Detect which cell encompasses the target text, then output its [X, Y] center coordinate. 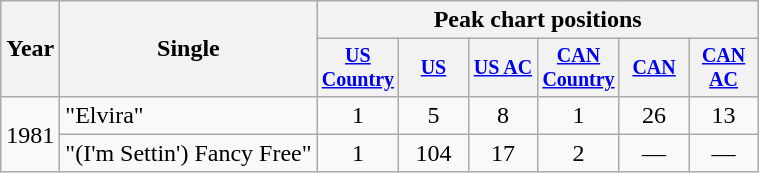
CAN [654, 68]
Peak chart positions [538, 20]
Single [188, 49]
2 [579, 153]
CAN Country [579, 68]
US Country [358, 68]
"Elvira" [188, 115]
17 [502, 153]
US [434, 68]
US AC [502, 68]
5 [434, 115]
1981 [30, 134]
8 [502, 115]
104 [434, 153]
13 [724, 115]
"(I'm Settin') Fancy Free" [188, 153]
CAN AC [724, 68]
26 [654, 115]
Year [30, 49]
